Return the [X, Y] coordinate for the center point of the cell that contains the specified text.  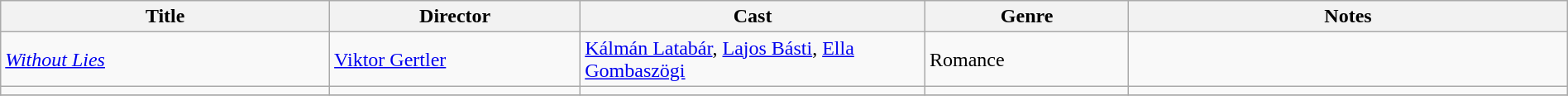
Viktor Gertler [455, 60]
Notes [1348, 17]
Cast [753, 17]
Director [455, 17]
Title [165, 17]
Without Lies [165, 60]
Genre [1026, 17]
Romance [1026, 60]
Kálmán Latabár, Lajos Básti, Ella Gombaszögi [753, 60]
